Search for the cell housing the specified text and yield its [x, y] center coordinate. 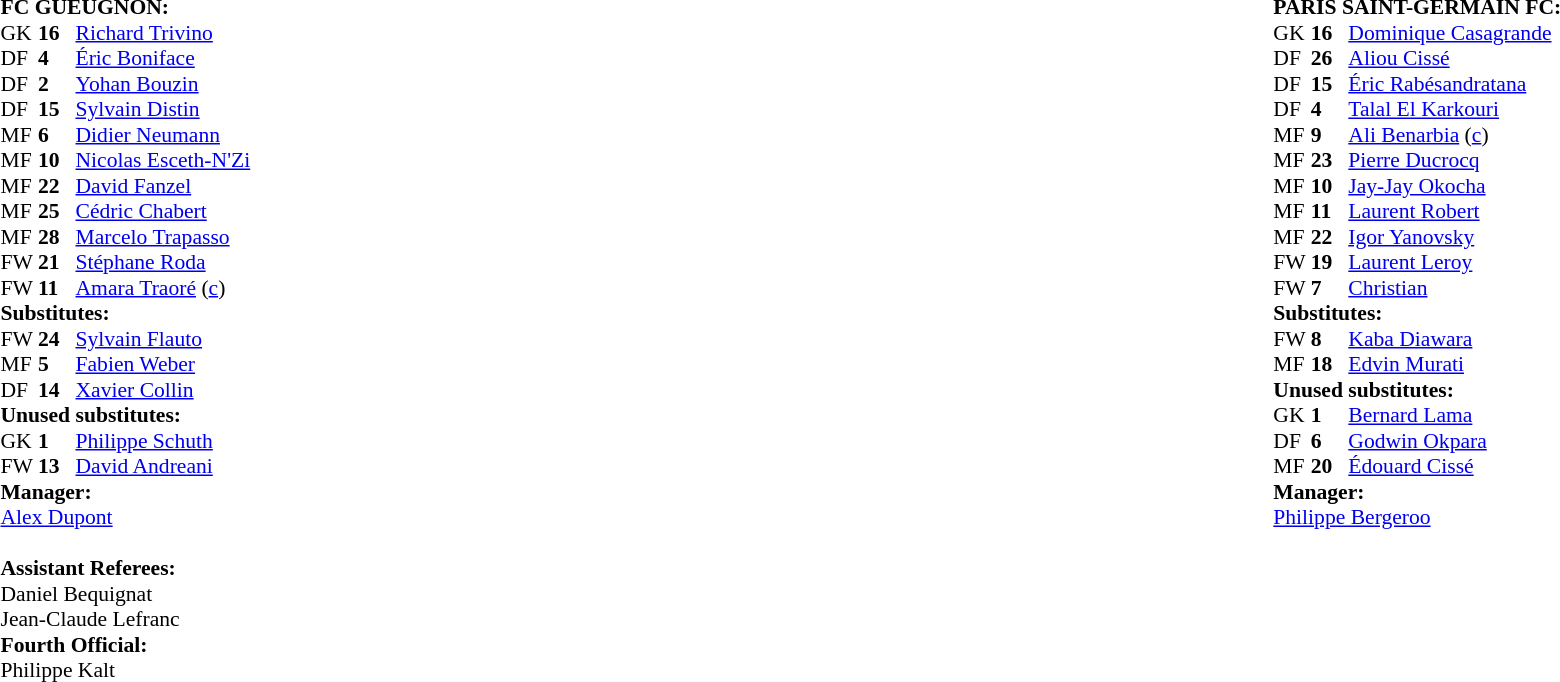
8 [1330, 339]
9 [1330, 135]
Alex DupontAssistant Referees: Daniel Bequignat Jean-Claude Lefranc Fourth Official: Philippe Kalt [125, 593]
Stéphane Roda [164, 263]
14 [57, 390]
2 [57, 84]
5 [57, 365]
David Fanzel [164, 186]
21 [57, 263]
Fabien Weber [164, 365]
23 [1330, 161]
Unused substitutes: [125, 415]
Xavier Collin [164, 390]
Marcelo Trapasso [164, 237]
David Andreani [164, 467]
Cédric Chabert [164, 211]
25 [57, 211]
24 [57, 339]
18 [1330, 365]
Nicolas Esceth-N'Zi [164, 161]
Richard Trivino [164, 33]
Éric Boniface [164, 59]
Yohan Bouzin [164, 84]
20 [1330, 467]
28 [57, 237]
Substitutes: [125, 313]
Didier Neumann [164, 135]
Sylvain Flauto [164, 339]
Sylvain Distin [164, 109]
26 [1330, 59]
Philippe Schuth [164, 441]
Amara Traoré (c) [164, 288]
13 [57, 467]
Manager: [125, 492]
19 [1330, 263]
7 [1330, 288]
